Detect which cell encompasses the target text, then output its [x, y] center coordinate. 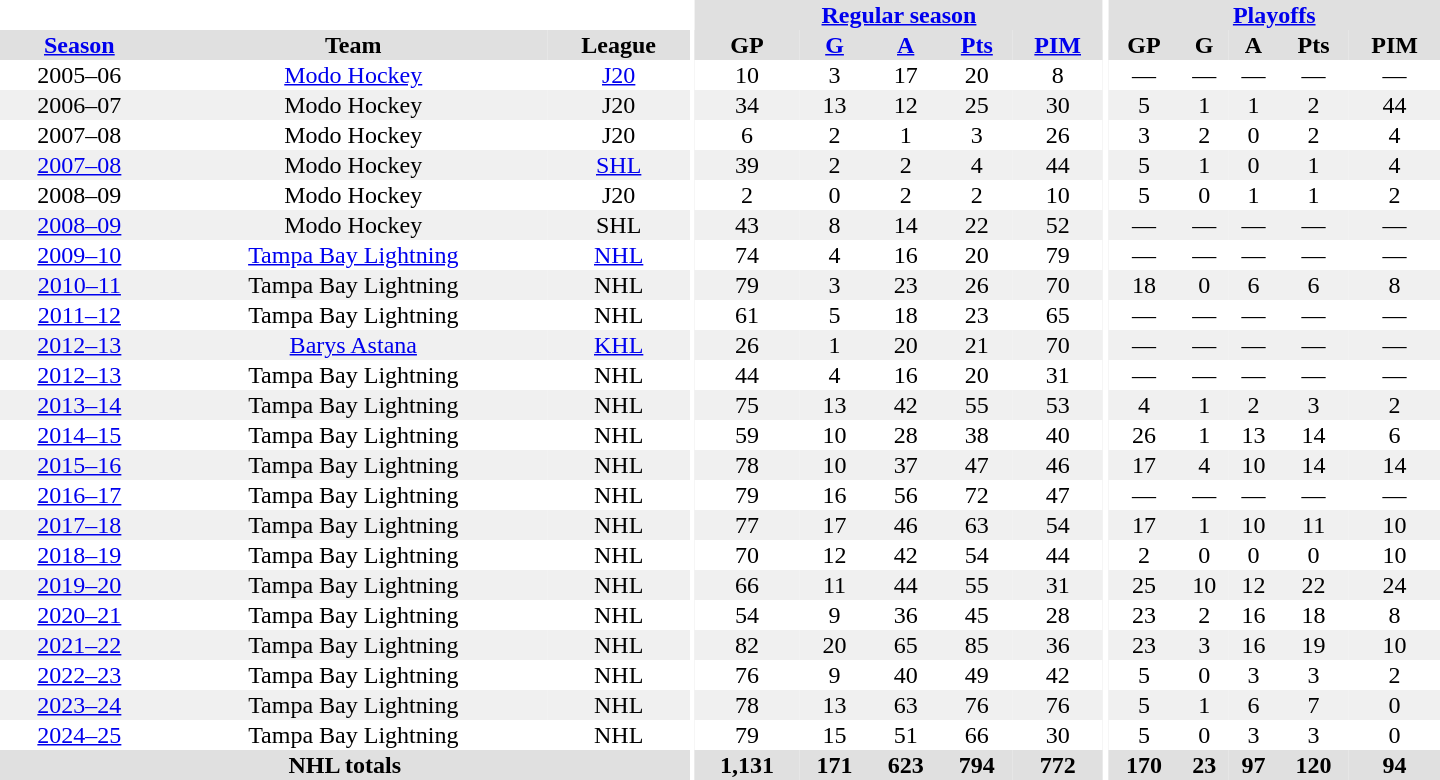
772 [1058, 765]
2017–18 [80, 525]
38 [976, 435]
623 [906, 765]
43 [747, 225]
51 [906, 735]
Regular season [899, 15]
2022–23 [80, 675]
37 [906, 465]
794 [976, 765]
7 [1314, 705]
2014–15 [80, 435]
39 [747, 165]
34 [747, 105]
2019–20 [80, 585]
97 [1254, 765]
Season [80, 45]
NHL totals [345, 765]
Barys Astana [354, 345]
61 [747, 315]
82 [747, 645]
2024–25 [80, 735]
75 [747, 405]
2020–21 [80, 615]
2011–12 [80, 315]
21 [976, 345]
Team [354, 45]
85 [976, 645]
49 [976, 675]
94 [1394, 765]
59 [747, 435]
171 [834, 765]
77 [747, 525]
1,131 [747, 765]
120 [1314, 765]
15 [834, 735]
72 [976, 495]
24 [1394, 585]
52 [1058, 225]
2023–24 [80, 705]
League [619, 45]
2010–11 [80, 285]
2005–06 [80, 75]
170 [1144, 765]
19 [1314, 645]
KHL [619, 345]
2013–14 [80, 405]
53 [1058, 405]
45 [976, 615]
2009–10 [80, 255]
Playoffs [1274, 15]
2015–16 [80, 465]
74 [747, 255]
2018–19 [80, 555]
2006–07 [80, 105]
2016–17 [80, 495]
56 [906, 495]
2021–22 [80, 645]
